Capture the cell that displays the provided text and extract its (X, Y) central coordinate. 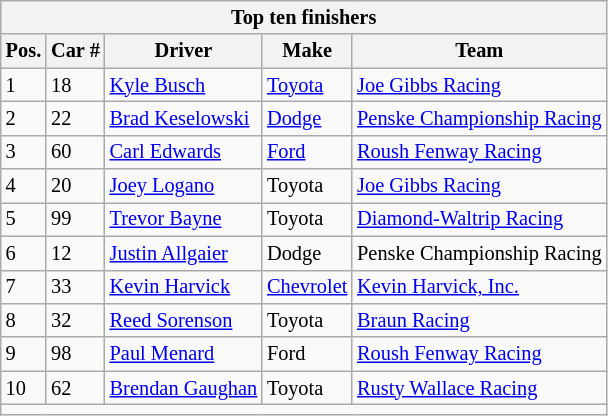
Justin Allgaier (184, 253)
Paul Menard (184, 354)
Make (307, 51)
8 (24, 320)
Car # (76, 51)
3 (24, 152)
Rusty Wallace Racing (479, 388)
Kyle Busch (184, 85)
7 (24, 287)
22 (76, 118)
Top ten finishers (304, 17)
99 (76, 219)
Pos. (24, 51)
Team (479, 51)
Carl Edwards (184, 152)
Trevor Bayne (184, 219)
Brendan Gaughan (184, 388)
6 (24, 253)
Kevin Harvick (184, 287)
5 (24, 219)
32 (76, 320)
4 (24, 186)
Diamond-Waltrip Racing (479, 219)
98 (76, 354)
10 (24, 388)
Reed Sorenson (184, 320)
62 (76, 388)
Braun Racing (479, 320)
Driver (184, 51)
1 (24, 85)
Joey Logano (184, 186)
Chevrolet (307, 287)
20 (76, 186)
Brad Keselowski (184, 118)
60 (76, 152)
9 (24, 354)
33 (76, 287)
Kevin Harvick, Inc. (479, 287)
2 (24, 118)
12 (76, 253)
18 (76, 85)
